Locate the cell with the specified text and output its (x, y) center coordinate. 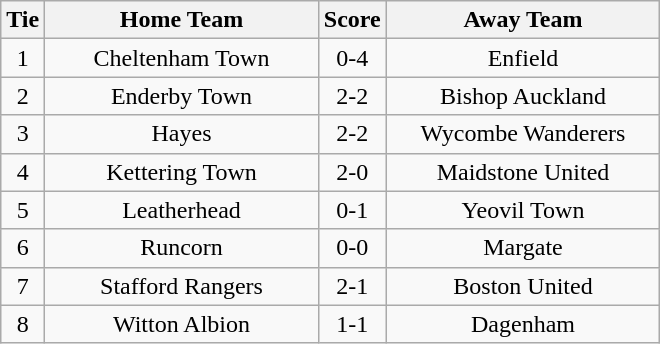
Hayes (182, 134)
Leatherhead (182, 210)
Boston United (523, 286)
Dagenham (523, 324)
Enderby Town (182, 96)
Witton Albion (182, 324)
Home Team (182, 20)
Score (352, 20)
1-1 (352, 324)
2-1 (352, 286)
Stafford Rangers (182, 286)
Kettering Town (182, 172)
Enfield (523, 58)
0-1 (352, 210)
6 (23, 248)
Bishop Auckland (523, 96)
1 (23, 58)
5 (23, 210)
Tie (23, 20)
Yeovil Town (523, 210)
8 (23, 324)
7 (23, 286)
Cheltenham Town (182, 58)
Maidstone United (523, 172)
4 (23, 172)
Wycombe Wanderers (523, 134)
Runcorn (182, 248)
2 (23, 96)
3 (23, 134)
2-0 (352, 172)
0-0 (352, 248)
Margate (523, 248)
0-4 (352, 58)
Away Team (523, 20)
